Search for the cell housing the specified text and yield its (x, y) center coordinate. 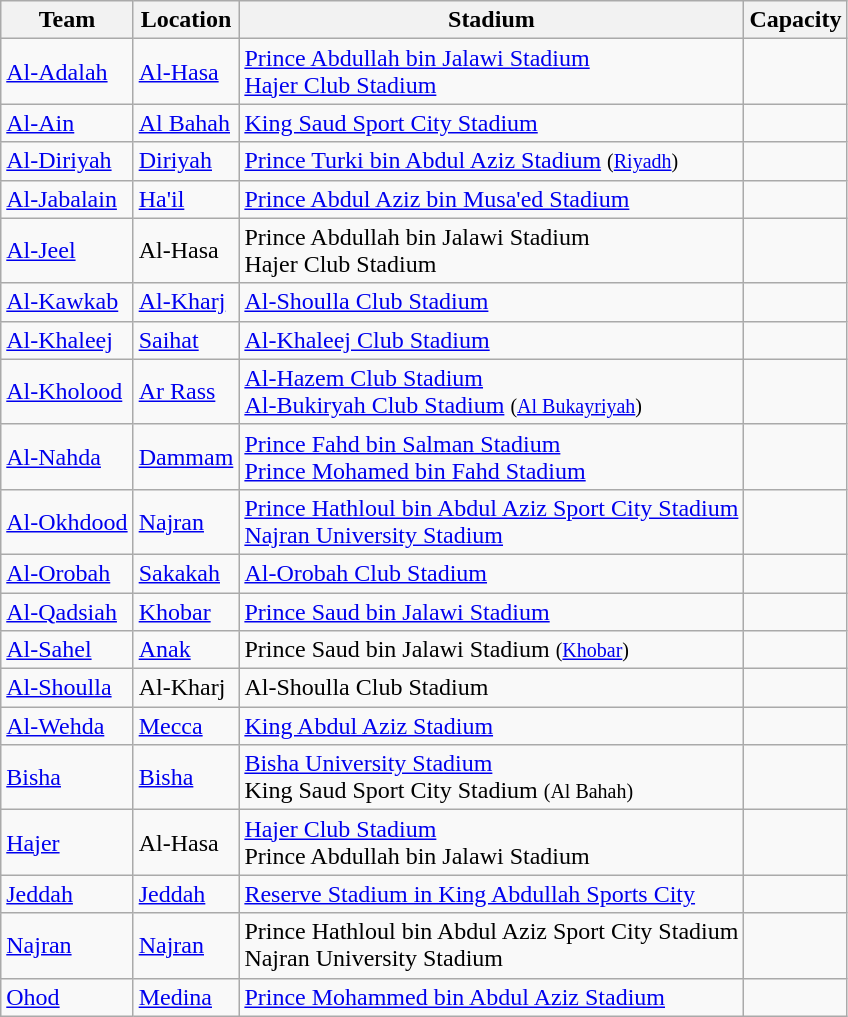
Saihat (186, 340)
Al-Qadsiah (67, 611)
Stadium (492, 20)
Diriyah (186, 161)
Al-Okhdood (67, 522)
Mecca (186, 726)
Anak (186, 650)
Al-Ain (67, 123)
Reserve Stadium in King Abdullah Sports City (492, 894)
Prince Turki bin Abdul Aziz Stadium (Riyadh) (492, 161)
Al-Khaleej Club Stadium (492, 340)
Ha'il (186, 199)
Al-Kawkab (67, 302)
Hajer Club StadiumPrince Abdullah bin Jalawi Stadium (492, 842)
Al-Orobah (67, 573)
Al-Sahel (67, 650)
Ar Rass (186, 392)
Prince Fahd bin Salman StadiumPrince Mohamed bin Fahd Stadium (492, 456)
Al-Diriyah (67, 161)
Al-Kholood (67, 392)
Khobar (186, 611)
Ohod (67, 997)
Al-Wehda (67, 726)
Al-Jabalain (67, 199)
Al-Shoulla (67, 688)
Medina (186, 997)
Al-Nahda (67, 456)
Al-Jeel (67, 250)
Sakakah (186, 573)
Prince Saud bin Jalawi Stadium (492, 611)
Al-Khaleej (67, 340)
Capacity (796, 20)
King Abdul Aziz Stadium (492, 726)
Prince Saud bin Jalawi Stadium (Khobar) (492, 650)
Prince Mohammed bin Abdul Aziz Stadium (492, 997)
Team (67, 20)
Al-Orobah Club Stadium (492, 573)
Al Bahah (186, 123)
Location (186, 20)
Hajer (67, 842)
Prince Abdul Aziz bin Musa'ed Stadium (492, 199)
Al-Hazem Club StadiumAl-Bukiryah Club Stadium (Al Bukayriyah) (492, 392)
King Saud Sport City Stadium (492, 123)
Al-Adalah (67, 72)
Dammam (186, 456)
Bisha University StadiumKing Saud Sport City Stadium (Al Bahah) (492, 778)
